From the cell containing the given text, extract its center point as [x, y] coordinate. 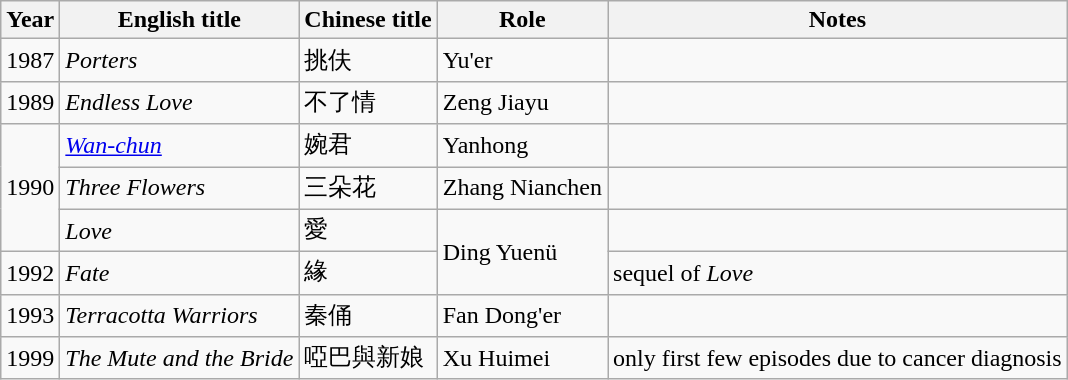
緣 [368, 274]
Endless Love [180, 102]
The Mute and the Bride [180, 358]
1987 [30, 60]
Terracotta Warriors [180, 316]
不了情 [368, 102]
1990 [30, 188]
English title [180, 20]
挑伕 [368, 60]
1999 [30, 358]
Xu Huimei [522, 358]
Yu'er [522, 60]
Yanhong [522, 146]
Love [180, 230]
1992 [30, 274]
Porters [180, 60]
Three Flowers [180, 188]
愛 [368, 230]
Wan-chun [180, 146]
三朵花 [368, 188]
Zeng Jiayu [522, 102]
only first few episodes due to cancer diagnosis [838, 358]
秦俑 [368, 316]
Zhang Nianchen [522, 188]
Chinese title [368, 20]
Role [522, 20]
Ding Yuenü [522, 252]
Notes [838, 20]
1993 [30, 316]
1989 [30, 102]
Fate [180, 274]
Fan Dong'er [522, 316]
啞巴與新娘 [368, 358]
sequel of Love [838, 274]
Year [30, 20]
婉君 [368, 146]
